Return (X, Y) of the center of cell containing provided text 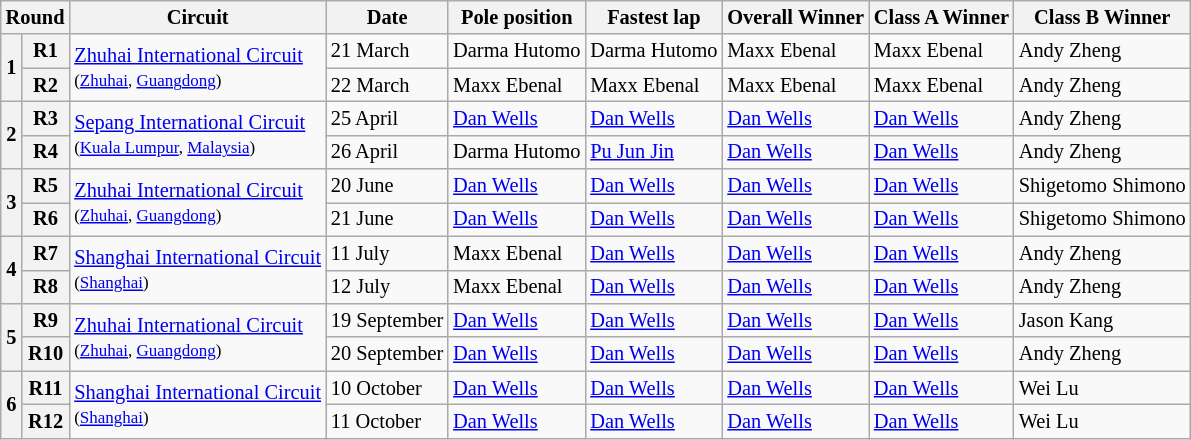
2 (12, 134)
1 (12, 68)
Class A Winner (942, 17)
11 July (387, 253)
Jason Kang (1102, 320)
21 June (387, 219)
19 September (387, 320)
R1 (46, 51)
11 October (387, 421)
R12 (46, 421)
Date (387, 17)
R7 (46, 253)
R5 (46, 186)
10 October (387, 388)
Class B Winner (1102, 17)
R8 (46, 287)
20 September (387, 354)
Sepang International Circuit(Kuala Lumpur, Malaysia) (198, 134)
26 April (387, 152)
Round (36, 17)
Pole position (516, 17)
R11 (46, 388)
Pu Jun Jin (654, 152)
22 March (387, 85)
5 (12, 336)
R4 (46, 152)
6 (12, 404)
20 June (387, 186)
Overall Winner (796, 17)
25 April (387, 118)
R3 (46, 118)
R2 (46, 85)
Fastest lap (654, 17)
Circuit (198, 17)
4 (12, 270)
R10 (46, 354)
R9 (46, 320)
12 July (387, 287)
21 March (387, 51)
R6 (46, 219)
3 (12, 202)
